Find where the given text appears and provide that cell's center as (x, y) coordinate. 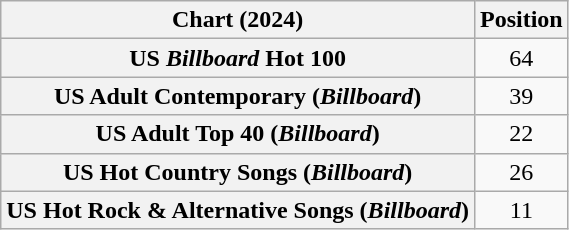
US Adult Contemporary (Billboard) (238, 96)
Chart (2024) (238, 20)
US Adult Top 40 (Billboard) (238, 134)
Position (521, 20)
US Hot Rock & Alternative Songs (Billboard) (238, 210)
US Billboard Hot 100 (238, 58)
39 (521, 96)
26 (521, 172)
64 (521, 58)
11 (521, 210)
22 (521, 134)
US Hot Country Songs (Billboard) (238, 172)
